Find where the given text appears and provide that cell's center as [X, Y] coordinate. 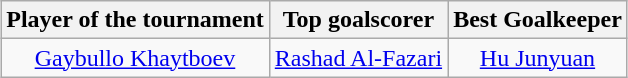
Player of the tournament [136, 20]
Top goalscorer [358, 20]
Best Goalkeeper [538, 20]
Rashad Al-Fazari [358, 58]
Gaybullo Khaytboev [136, 58]
Hu Junyuan [538, 58]
